Find where the given text appears and provide that cell's center as (X, Y) coordinate. 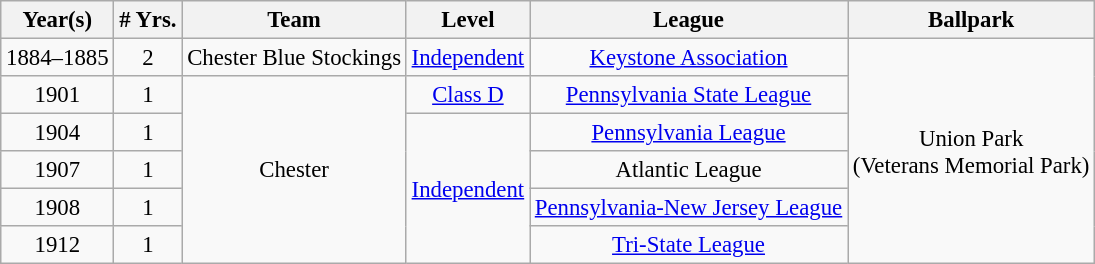
1908 (58, 208)
2 (148, 58)
Level (468, 20)
Chester (294, 170)
Class D (468, 95)
# Yrs. (148, 20)
Chester Blue Stockings (294, 58)
Keystone Association (689, 58)
1884–1885 (58, 58)
1912 (58, 245)
Tri-State League (689, 245)
Pennsylvania-New Jersey League (689, 208)
Atlantic League (689, 170)
1904 (58, 133)
1907 (58, 170)
1901 (58, 95)
Year(s) (58, 20)
Pennsylvania State League (689, 95)
Team (294, 20)
League (689, 20)
Ballpark (972, 20)
Pennsylvania League (689, 133)
